Find where the given text appears and provide that cell's center as [x, y] coordinate. 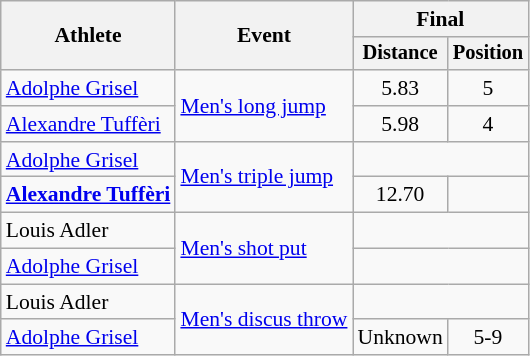
4 [488, 124]
Final [440, 19]
Men's shot put [264, 248]
Unknown [400, 338]
5.83 [400, 88]
Event [264, 36]
12.70 [400, 195]
Men's discus throw [264, 320]
Position [488, 54]
Athlete [88, 36]
5.98 [400, 124]
Men's long jump [264, 106]
Distance [400, 54]
Men's triple jump [264, 178]
5-9 [488, 338]
5 [488, 88]
